Return (X, Y) of the center of cell containing provided text 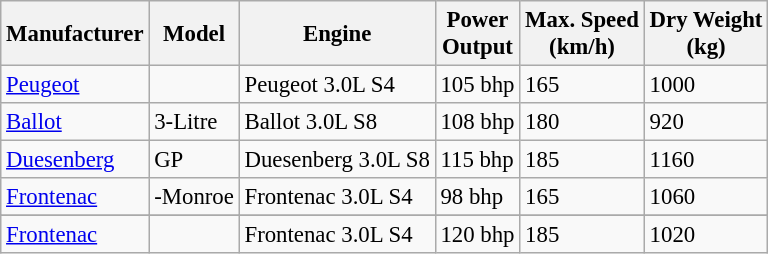
Max. Speed (km/h) (582, 34)
Model (194, 34)
Dry Weight (kg) (706, 34)
108 bhp (478, 122)
Duesenberg (75, 160)
920 (706, 122)
3-Litre (194, 122)
Engine (337, 34)
Duesenberg 3.0L S8 (337, 160)
Ballot 3.0L S8 (337, 122)
Manufacturer (75, 34)
105 bhp (478, 85)
Ballot (75, 122)
PowerOutput (478, 34)
1000 (706, 85)
180 (582, 122)
1160 (706, 160)
Peugeot 3.0L S4 (337, 85)
115 bhp (478, 160)
1020 (706, 235)
98 bhp (478, 197)
120 bhp (478, 235)
-Monroe (194, 197)
1060 (706, 197)
Peugeot (75, 85)
GP (194, 160)
